Determine the [X, Y] coordinate at the center of the cell enclosing the given text.  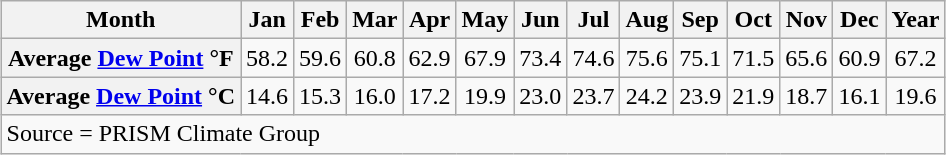
Apr [430, 20]
Sep [700, 20]
Source = PRISM Climate Group [473, 134]
Year [916, 20]
May [485, 20]
19.9 [485, 96]
15.3 [320, 96]
23.9 [700, 96]
73.4 [540, 58]
Average Dew Point °F [120, 58]
23.0 [540, 96]
Average Dew Point °C [120, 96]
Dec [860, 20]
19.6 [916, 96]
62.9 [430, 58]
21.9 [754, 96]
71.5 [754, 58]
16.0 [375, 96]
Oct [754, 20]
59.6 [320, 58]
23.7 [594, 96]
74.6 [594, 58]
Feb [320, 20]
Jun [540, 20]
Jul [594, 20]
60.9 [860, 58]
65.6 [806, 58]
75.6 [647, 58]
14.6 [268, 96]
60.8 [375, 58]
Jan [268, 20]
24.2 [647, 96]
16.1 [860, 96]
17.2 [430, 96]
Aug [647, 20]
75.1 [700, 58]
18.7 [806, 96]
Mar [375, 20]
67.2 [916, 58]
Nov [806, 20]
58.2 [268, 58]
Month [120, 20]
67.9 [485, 58]
